Output the (x, y) coordinate of the center of the cell containing the given text.  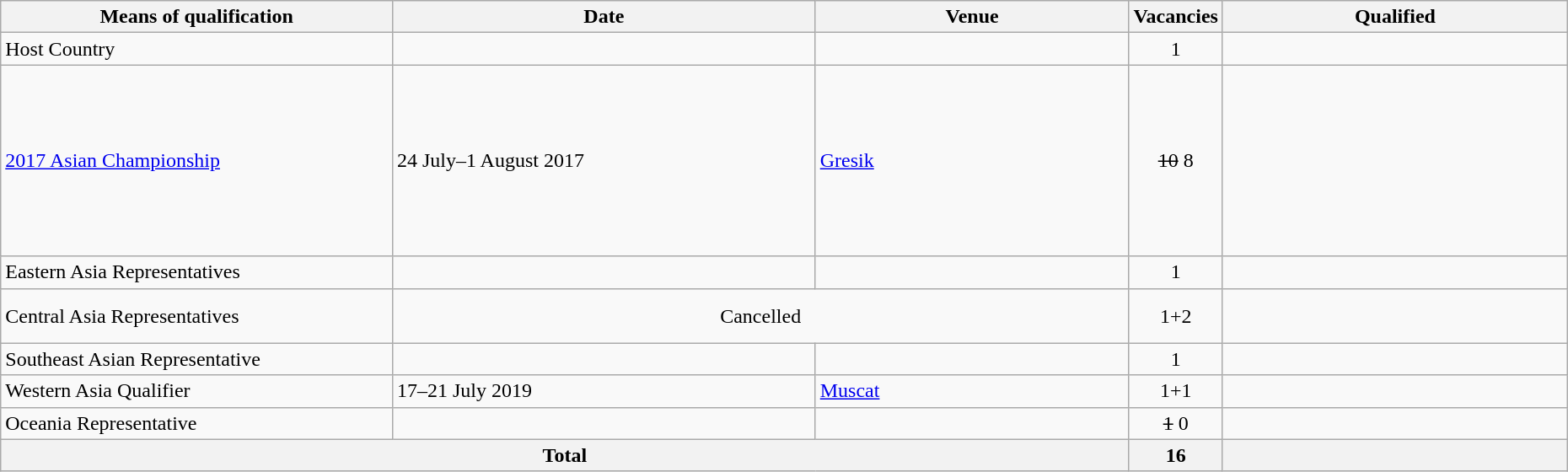
17–21 July 2019 (604, 391)
Gresik (972, 160)
2017 Asian Championship (197, 160)
Central Asia Representatives (197, 315)
1 0 (1176, 423)
Venue (972, 17)
Host Country (197, 49)
Southeast Asian Representative (197, 359)
Muscat (972, 391)
10 8 (1176, 160)
Oceania Representative (197, 423)
1+1 (1176, 391)
Eastern Asia Representatives (197, 272)
Vacancies (1176, 17)
1+2 (1176, 315)
Western Asia Qualifier (197, 391)
16 (1176, 455)
Date (604, 17)
Means of qualification (197, 17)
Cancelled (760, 315)
24 July–1 August 2017 (604, 160)
Total (565, 455)
Qualified (1394, 17)
